Detect which cell encompasses the target text, then output its (X, Y) center coordinate. 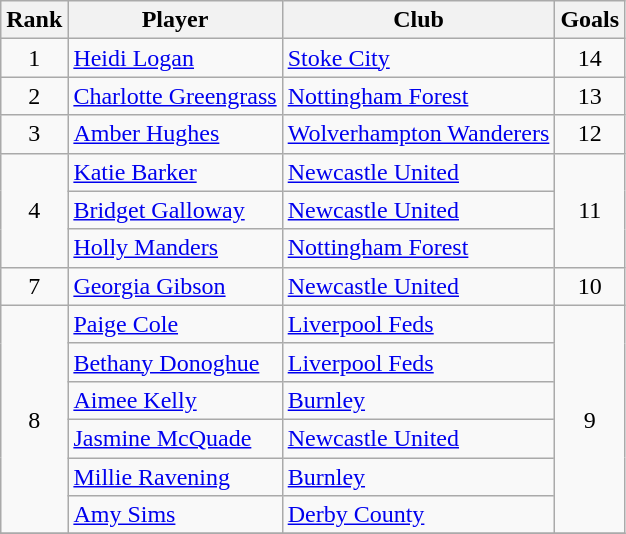
2 (34, 96)
Club (418, 20)
Aimee Kelly (175, 400)
Heidi Logan (175, 58)
9 (590, 419)
10 (590, 286)
Rank (34, 20)
Paige Cole (175, 324)
3 (34, 134)
Amber Hughes (175, 134)
Goals (590, 20)
11 (590, 210)
Bethany Donoghue (175, 362)
Georgia Gibson (175, 286)
7 (34, 286)
Derby County (418, 515)
14 (590, 58)
8 (34, 419)
Player (175, 20)
4 (34, 210)
13 (590, 96)
Millie Ravening (175, 477)
Bridget Galloway (175, 210)
Stoke City (418, 58)
Jasmine McQuade (175, 438)
1 (34, 58)
Wolverhampton Wanderers (418, 134)
Amy Sims (175, 515)
12 (590, 134)
Holly Manders (175, 248)
Katie Barker (175, 172)
Charlotte Greengrass (175, 96)
